From the cell containing the given text, extract its center point as [X, Y] coordinate. 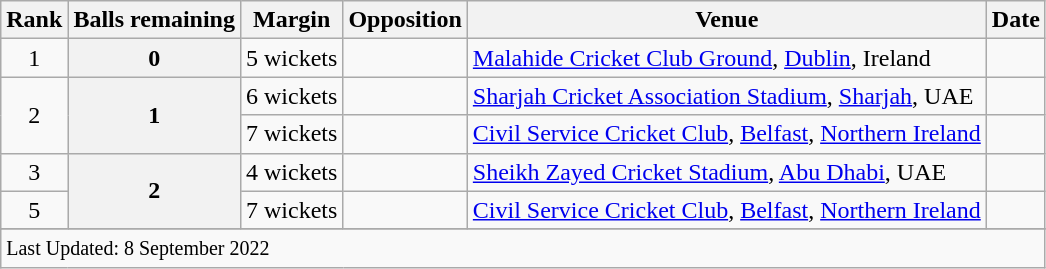
Sharjah Cricket Association Stadium, Sharjah, UAE [726, 96]
6 wickets [291, 96]
5 [34, 210]
Opposition [405, 20]
3 [34, 172]
Sheikh Zayed Cricket Stadium, Abu Dhabi, UAE [726, 172]
Date [1016, 20]
Malahide Cricket Club Ground, Dublin, Ireland [726, 58]
0 [154, 58]
5 wickets [291, 58]
Margin [291, 20]
Last Updated: 8 September 2022 [524, 248]
Rank [34, 20]
Balls remaining [154, 20]
4 wickets [291, 172]
Venue [726, 20]
